Extract the [x, y] coordinate from the center of the cell holding the provided text.  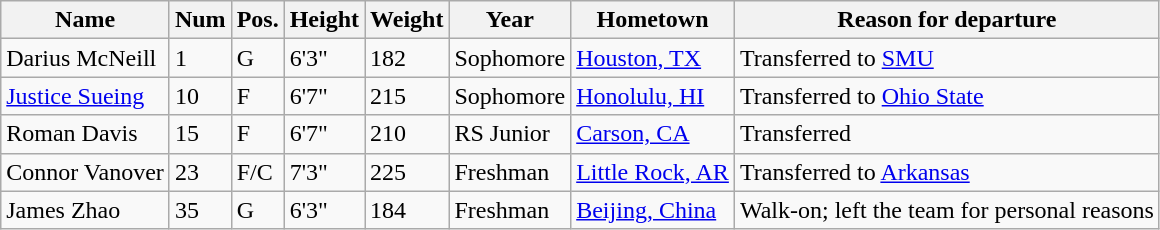
Pos. [258, 20]
215 [407, 96]
210 [407, 134]
23 [200, 172]
Roman Davis [86, 134]
Reason for departure [946, 20]
Justice Sueing [86, 96]
James Zhao [86, 210]
Height [324, 20]
Connor Vanover [86, 172]
F/C [258, 172]
Weight [407, 20]
Beijing, China [653, 210]
Darius McNeill [86, 58]
225 [407, 172]
35 [200, 210]
Houston, TX [653, 58]
RS Junior [510, 134]
Year [510, 20]
Walk-on; left the team for personal reasons [946, 210]
184 [407, 210]
Transferred to Ohio State [946, 96]
10 [200, 96]
Transferred [946, 134]
1 [200, 58]
182 [407, 58]
Name [86, 20]
7'3" [324, 172]
Transferred to SMU [946, 58]
Carson, CA [653, 134]
15 [200, 134]
Hometown [653, 20]
Transferred to Arkansas [946, 172]
Honolulu, HI [653, 96]
Num [200, 20]
Little Rock, AR [653, 172]
